Locate the cell with the specified text and output its (x, y) center coordinate. 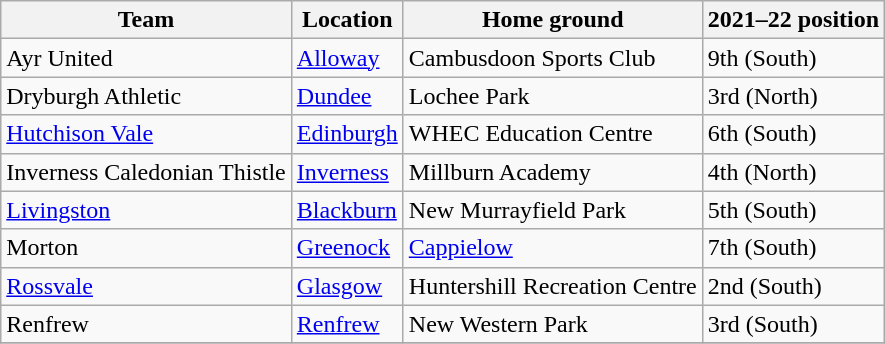
Huntershill Recreation Centre (552, 286)
Dundee (347, 96)
3rd (North) (793, 96)
Dryburgh Athletic (146, 96)
3rd (South) (793, 324)
Ayr United (146, 58)
4th (North) (793, 172)
Lochee Park (552, 96)
Rossvale (146, 286)
Glasgow (347, 286)
Team (146, 20)
2nd (South) (793, 286)
Blackburn (347, 210)
Morton (146, 248)
Edinburgh (347, 134)
5th (South) (793, 210)
Home ground (552, 20)
9th (South) (793, 58)
New Western Park (552, 324)
7th (South) (793, 248)
Inverness (347, 172)
6th (South) (793, 134)
New Murrayfield Park (552, 210)
Location (347, 20)
Millburn Academy (552, 172)
Livingston (146, 210)
Hutchison Vale (146, 134)
Inverness Caledonian Thistle (146, 172)
WHEC Education Centre (552, 134)
Alloway (347, 58)
Cambusdoon Sports Club (552, 58)
2021–22 position (793, 20)
Cappielow (552, 248)
Greenock (347, 248)
